From the cell containing the given text, extract its center point as [X, Y] coordinate. 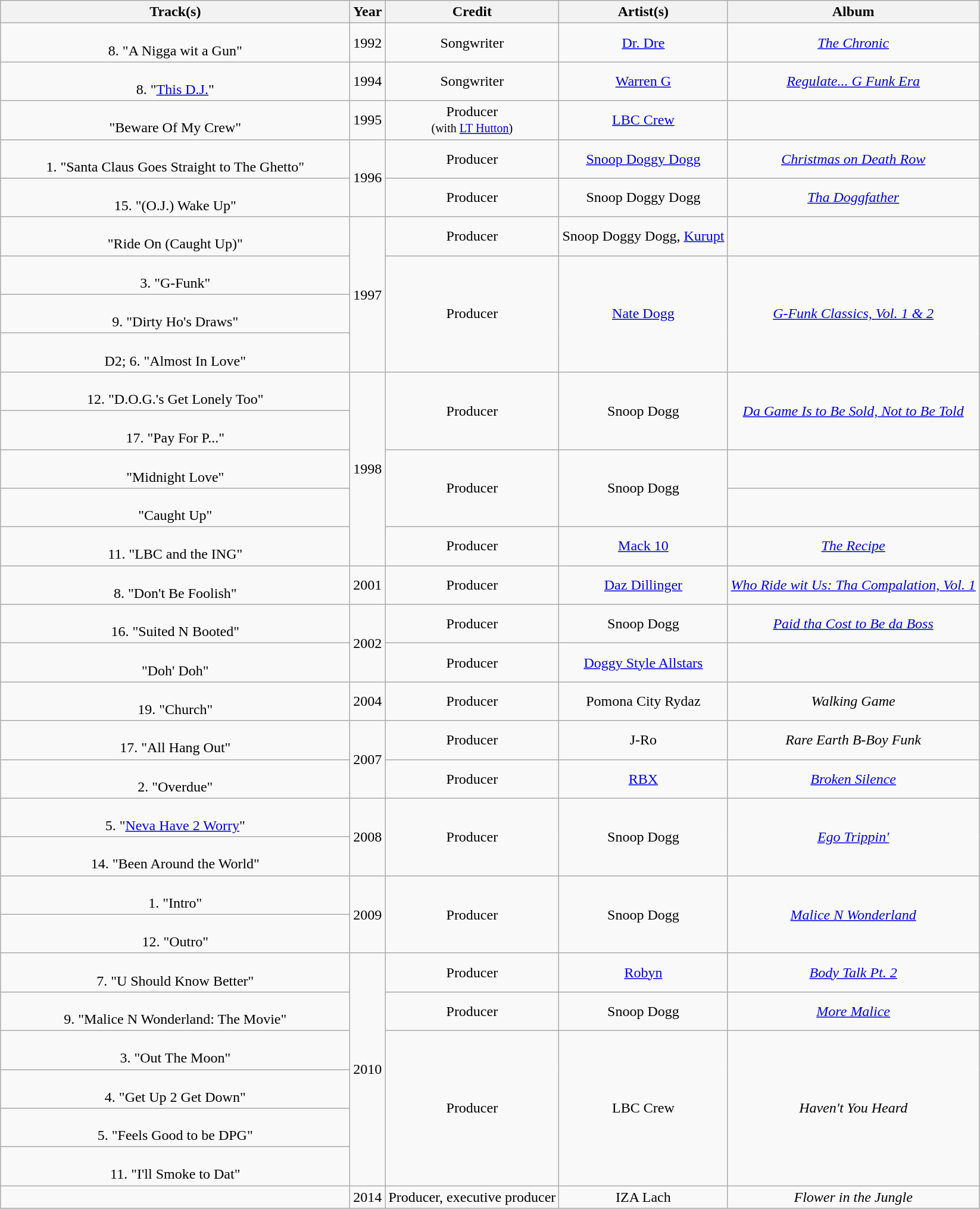
15. "(O.J.) Wake Up" [175, 198]
Track(s) [175, 12]
2014 [368, 1197]
Warren G [643, 81]
1996 [368, 178]
17. "All Hang Out" [175, 740]
Producer (with LT Hutton) [472, 120]
Da Game Is to Be Sold, Not to Be Told [853, 410]
3. "G-Funk" [175, 275]
12. "Outro" [175, 934]
9. "Dirty Ho's Draws" [175, 313]
11. "I'll Smoke to Dat" [175, 1166]
Rare Earth B-Boy Funk [853, 740]
19. "Church" [175, 702]
2010 [368, 1069]
2001 [368, 585]
Doggy Style Allstars [643, 662]
Who Ride wit Us: Tha Compalation, Vol. 1 [853, 585]
"Beware Of My Crew" [175, 120]
Haven't You Heard [853, 1108]
17. "Pay For P..." [175, 430]
More Malice [853, 1011]
2. "Overdue" [175, 779]
1997 [368, 294]
12. "D.O.G.'s Get Lonely Too" [175, 391]
14. "Been Around the World" [175, 856]
"Ride On (Caught Up)" [175, 236]
Artist(s) [643, 12]
Ego Trippin' [853, 837]
8. "Don't Be Foolish" [175, 585]
Nate Dogg [643, 313]
1. "Santa Claus Goes Straight to The Ghetto" [175, 158]
11. "LBC and the ING" [175, 547]
Pomona City Rydaz [643, 702]
Malice N Wonderland [853, 914]
"Caught Up" [175, 507]
16. "Suited N Booted" [175, 624]
Daz Dillinger [643, 585]
1994 [368, 81]
Dr. Dre [643, 43]
1998 [368, 468]
8. "This D.J." [175, 81]
Producer, executive producer [472, 1197]
1995 [368, 120]
"Doh' Doh" [175, 662]
D2; 6. "Almost In Love" [175, 353]
Snoop Doggy Dogg, Kurupt [643, 236]
8. "A Nigga wit a Gun" [175, 43]
Walking Game [853, 702]
2004 [368, 702]
5. "Feels Good to be DPG" [175, 1128]
2008 [368, 837]
3. "Out The Moon" [175, 1049]
2009 [368, 914]
1992 [368, 43]
4. "Get Up 2 Get Down" [175, 1089]
The Recipe [853, 547]
2002 [368, 643]
The Chronic [853, 43]
Year [368, 12]
7. "U Should Know Better" [175, 972]
Album [853, 12]
IZA Lach [643, 1197]
Christmas on Death Row [853, 158]
5. "Neva Have 2 Worry" [175, 817]
Credit [472, 12]
9. "Malice N Wonderland: The Movie" [175, 1011]
Body Talk Pt. 2 [853, 972]
RBX [643, 779]
Mack 10 [643, 547]
2007 [368, 759]
"Midnight Love" [175, 468]
Broken Silence [853, 779]
G-Funk Classics, Vol. 1 & 2 [853, 313]
Regulate... G Funk Era [853, 81]
Paid tha Cost to Be da Boss [853, 624]
J-Ro [643, 740]
Tha Doggfather [853, 198]
Robyn [643, 972]
Flower in the Jungle [853, 1197]
1. "Intro" [175, 895]
